Identify which cell holds the provided text, then report its (x, y) central coordinate. 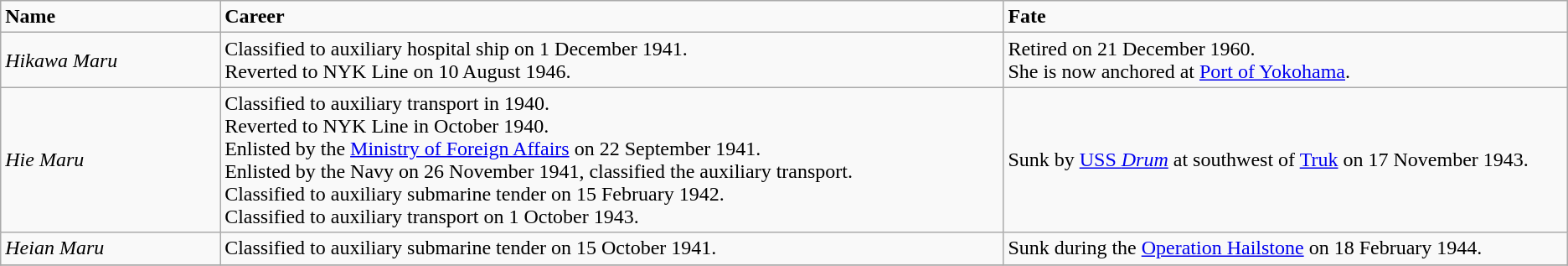
Career (611, 17)
Classified to auxiliary submarine tender on 15 October 1941. (611, 248)
Hikawa Maru (111, 60)
Hie Maru (111, 159)
Name (111, 17)
Classified to auxiliary hospital ship on 1 December 1941.Reverted to NYK Line on 10 August 1946. (611, 60)
Fate (1285, 17)
Sunk by USS Drum at southwest of Truk on 17 November 1943. (1285, 159)
Sunk during the Operation Hailstone on 18 February 1944. (1285, 248)
Retired on 21 December 1960.She is now anchored at Port of Yokohama. (1285, 60)
Heian Maru (111, 248)
